Capture the cell that displays the provided text and extract its (x, y) central coordinate. 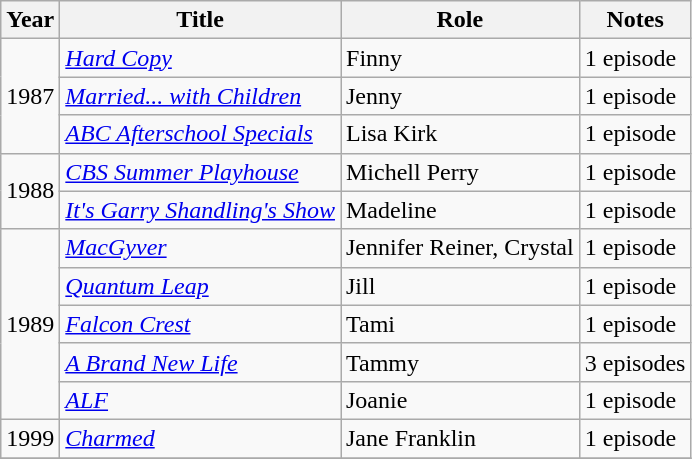
Lisa Kirk (460, 134)
Quantum Leap (200, 286)
It's Garry Shandling's Show (200, 210)
A Brand New Life (200, 362)
Jill (460, 286)
Finny (460, 58)
MacGyver (200, 248)
1988 (30, 191)
Jennifer Reiner, Crystal (460, 248)
Madeline (460, 210)
Michell Perry (460, 172)
Hard Copy (200, 58)
3 episodes (635, 362)
1987 (30, 96)
Year (30, 20)
Role (460, 20)
Married... with Children (200, 96)
Joanie (460, 400)
Tami (460, 324)
Jenny (460, 96)
CBS Summer Playhouse (200, 172)
Charmed (200, 438)
Tammy (460, 362)
ABC Afterschool Specials (200, 134)
Notes (635, 20)
Falcon Crest (200, 324)
1999 (30, 438)
Title (200, 20)
Jane Franklin (460, 438)
1989 (30, 324)
ALF (200, 400)
